Return the [X, Y] coordinate for the center point of the cell that contains the specified text.  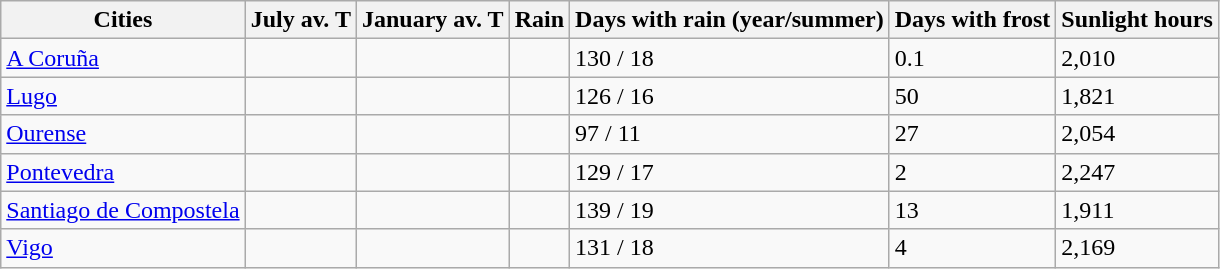
Ourense [123, 134]
4 [972, 248]
Sunlight hours [1137, 20]
2,054 [1137, 134]
Days with rain (year/summer) [730, 20]
Cities [123, 20]
131 / 18 [730, 248]
2,169 [1137, 248]
97 / 11 [730, 134]
2,010 [1137, 58]
2,247 [1137, 172]
27 [972, 134]
126 / 16 [730, 96]
13 [972, 210]
1,821 [1137, 96]
Vigo [123, 248]
129 / 17 [730, 172]
139 / 19 [730, 210]
Lugo [123, 96]
Pontevedra [123, 172]
Rain [539, 20]
A Coruña [123, 58]
Days with frost [972, 20]
July av. T [300, 20]
130 / 18 [730, 58]
2 [972, 172]
January av. T [432, 20]
0.1 [972, 58]
50 [972, 96]
1,911 [1137, 210]
Santiago de Compostela [123, 210]
